Capture the cell that displays the provided text and extract its [x, y] central coordinate. 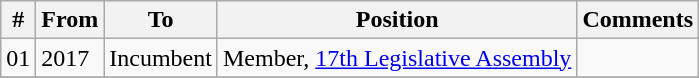
2017 [70, 58]
From [70, 20]
Position [396, 20]
Comments [638, 20]
Incumbent [161, 58]
To [161, 20]
Member, 17th Legislative Assembly [396, 58]
01 [18, 58]
# [18, 20]
